Detect which cell encompasses the target text, then output its [x, y] center coordinate. 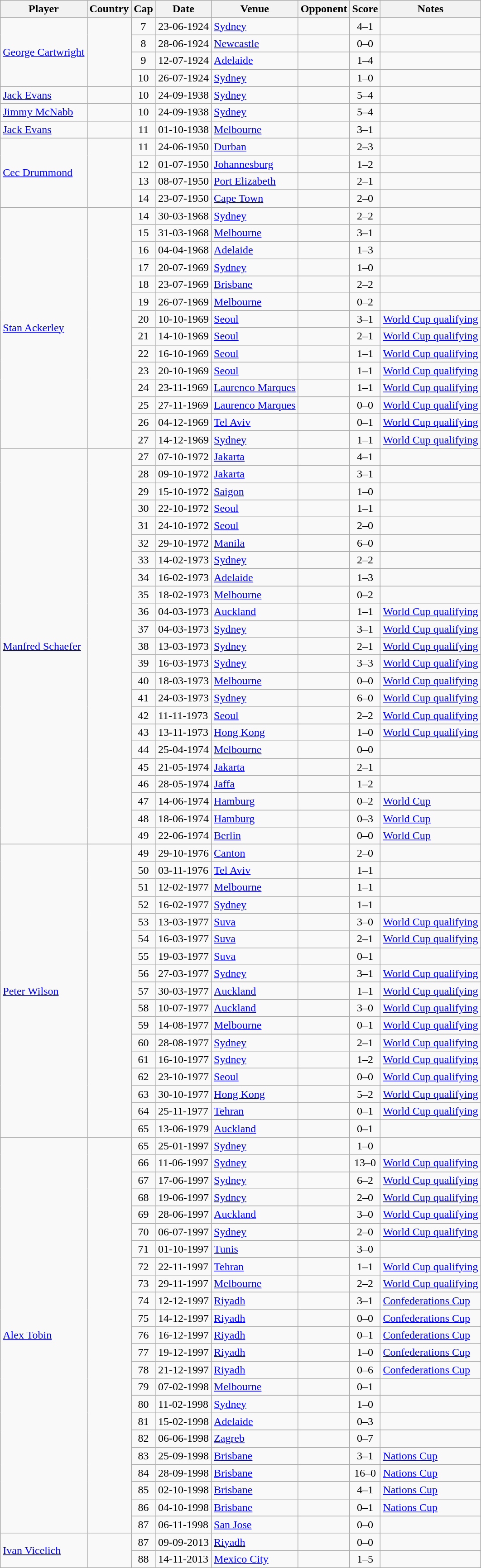
22-10-1972 [183, 509]
41 [144, 698]
27-03-1977 [183, 973]
01-10-1938 [183, 129]
13 [144, 181]
79 [144, 1387]
30 [144, 509]
52 [144, 905]
32 [144, 543]
18-03-1973 [183, 681]
23-06-1924 [183, 26]
85 [144, 1490]
60 [144, 1042]
58 [144, 1008]
Zagreb [255, 1439]
01-07-1950 [183, 164]
13-03-1973 [183, 646]
Cec Drummond [43, 172]
14-08-1977 [183, 1025]
Opponent [324, 9]
42 [144, 715]
34 [144, 577]
39 [144, 663]
16-02-1977 [183, 905]
1–5 [365, 1559]
68 [144, 1197]
70 [144, 1232]
13-06-1979 [183, 1129]
45 [144, 767]
28 [144, 474]
13–0 [365, 1163]
80 [144, 1404]
Venue [255, 9]
26-07-1969 [183, 302]
26-07-1924 [183, 78]
16-03-1977 [183, 939]
48 [144, 819]
George Cartwright [43, 52]
23-07-1950 [183, 198]
25-04-1974 [183, 749]
16-12-1997 [183, 1335]
12-12-1997 [183, 1301]
Notes [430, 9]
Stan Ackerley [43, 328]
30-10-1977 [183, 1094]
56 [144, 973]
83 [144, 1456]
Saigon [255, 491]
21 [144, 336]
63 [144, 1094]
3–3 [365, 663]
06-07-1997 [183, 1232]
02-10-1998 [183, 1490]
38 [144, 646]
Country [109, 9]
44 [144, 749]
67 [144, 1180]
31-03-1968 [183, 233]
10-07-1977 [183, 1008]
18-06-1974 [183, 819]
20 [144, 319]
64 [144, 1111]
6–2 [365, 1180]
61 [144, 1060]
29-10-1976 [183, 853]
21-12-1997 [183, 1370]
78 [144, 1370]
28-05-1974 [183, 784]
Cape Town [255, 198]
29-11-1997 [183, 1283]
29 [144, 491]
21-05-1974 [183, 767]
12-07-1924 [183, 61]
14-02-1973 [183, 560]
Tunis [255, 1249]
16–0 [365, 1473]
59 [144, 1025]
26 [144, 422]
54 [144, 939]
57 [144, 991]
16-10-1969 [183, 353]
Jimmy McNabb [43, 112]
66 [144, 1163]
23-10-1977 [183, 1077]
1–4 [365, 61]
51 [144, 887]
8 [144, 43]
69 [144, 1215]
28-08-1977 [183, 1042]
25 [144, 405]
30-03-1968 [183, 216]
06-06-1998 [183, 1439]
24-10-1972 [183, 526]
17-06-1997 [183, 1180]
07-10-1972 [183, 457]
62 [144, 1077]
13-03-1977 [183, 922]
09-09-2013 [183, 1542]
19-06-1997 [183, 1197]
18 [144, 285]
Berlin [255, 836]
Johannesburg [255, 164]
12 [144, 164]
18-02-1973 [183, 595]
01-10-1997 [183, 1249]
Date [183, 9]
53 [144, 922]
10-10-1969 [183, 319]
16-03-1973 [183, 663]
13-11-1973 [183, 732]
04-04-1968 [183, 250]
36 [144, 612]
04-12-1969 [183, 422]
24 [144, 388]
25-01-1997 [183, 1146]
29-10-1972 [183, 543]
06-11-1998 [183, 1525]
88 [144, 1559]
81 [144, 1421]
Ivan Vicelich [43, 1550]
07-02-1998 [183, 1387]
74 [144, 1301]
Player [43, 9]
9 [144, 61]
Score [365, 9]
14-10-1969 [183, 336]
Jaffa [255, 784]
25-11-1977 [183, 1111]
17 [144, 267]
23-07-1969 [183, 285]
Cap [144, 9]
15-02-1998 [183, 1421]
22-06-1974 [183, 836]
20-10-1969 [183, 371]
71 [144, 1249]
04-10-1998 [183, 1507]
28-06-1924 [183, 43]
Alex Tobin [43, 1335]
19 [144, 302]
23 [144, 371]
75 [144, 1318]
31 [144, 526]
Peter Wilson [43, 991]
24-06-1950 [183, 147]
37 [144, 629]
12-02-1977 [183, 887]
14-11-2013 [183, 1559]
86 [144, 1507]
14-12-1997 [183, 1318]
11-11-1973 [183, 715]
0–6 [365, 1370]
55 [144, 956]
50 [144, 870]
16 [144, 250]
72 [144, 1266]
19-12-1997 [183, 1353]
11-06-1997 [183, 1163]
33 [144, 560]
47 [144, 801]
35 [144, 595]
15-10-1972 [183, 491]
15 [144, 233]
30-03-1977 [183, 991]
Newcastle [255, 43]
19-03-1977 [183, 956]
Canton [255, 853]
2–3 [365, 147]
03-11-1976 [183, 870]
Durban [255, 147]
22-11-1997 [183, 1266]
28-06-1997 [183, 1215]
20-07-1969 [183, 267]
76 [144, 1335]
77 [144, 1353]
24-03-1973 [183, 698]
09-10-1972 [183, 474]
43 [144, 732]
08-07-1950 [183, 181]
San Jose [255, 1525]
84 [144, 1473]
Manfred Schaefer [43, 646]
16-02-1973 [183, 577]
46 [144, 784]
Manila [255, 543]
27-11-1969 [183, 405]
14-06-1974 [183, 801]
28-09-1998 [183, 1473]
16-10-1977 [183, 1060]
7 [144, 26]
Port Elizabeth [255, 181]
25-09-1998 [183, 1456]
23-11-1969 [183, 388]
82 [144, 1439]
Mexico City [255, 1559]
14-12-1969 [183, 439]
40 [144, 681]
73 [144, 1283]
22 [144, 353]
5–2 [365, 1094]
11-02-1998 [183, 1404]
0–7 [365, 1439]
